Identify which cell holds the provided text, then report its [x, y] central coordinate. 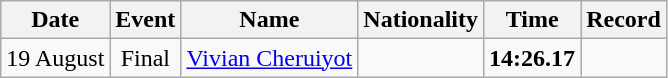
Event [146, 20]
Name [270, 20]
Date [56, 20]
Final [146, 58]
Time [532, 20]
Vivian Cheruiyot [270, 58]
19 August [56, 58]
Nationality [421, 20]
Record [624, 20]
14:26.17 [532, 58]
